Determine the (X, Y) coordinate at the center of the cell enclosing the given text.  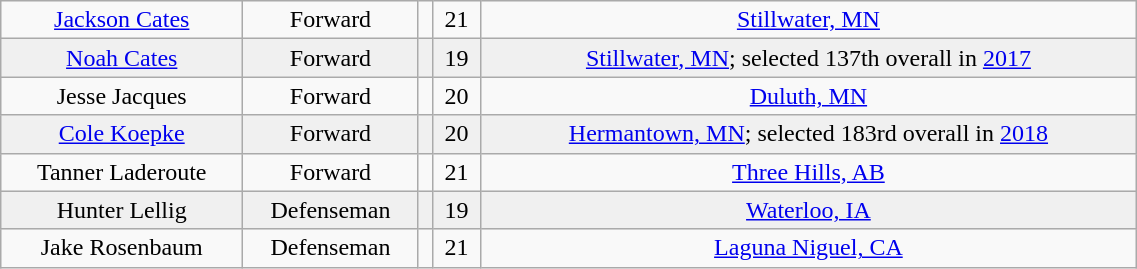
Hunter Lellig (122, 210)
Stillwater, MN; selected 137th overall in 2017 (808, 58)
Tanner Laderoute (122, 172)
Cole Koepke (122, 134)
Stillwater, MN (808, 20)
Jackson Cates (122, 20)
Laguna Niguel, CA (808, 248)
Jesse Jacques (122, 96)
Noah Cates (122, 58)
Duluth, MN (808, 96)
Waterloo, IA (808, 210)
Hermantown, MN; selected 183rd overall in 2018 (808, 134)
Three Hills, AB (808, 172)
Jake Rosenbaum (122, 248)
